Output the [X, Y] coordinate of the center of the cell containing the given text.  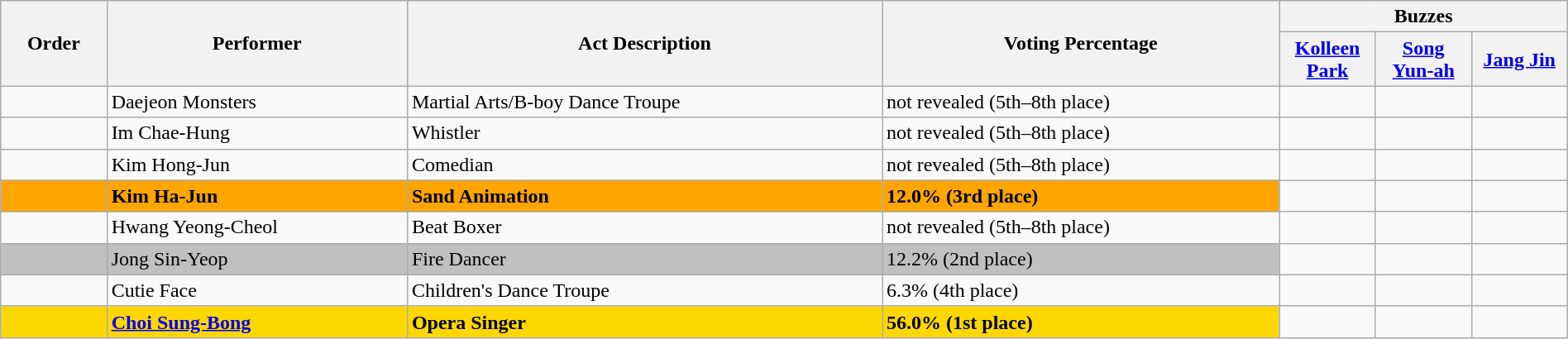
Kim Hong-Jun [256, 165]
Comedian [644, 165]
Hwang Yeong-Cheol [256, 227]
Order [54, 43]
Choi Sung-Bong [256, 322]
Cutie Face [256, 290]
Act Description [644, 43]
Daejeon Monsters [256, 102]
Kim Ha-Jun [256, 196]
Buzzes [1423, 17]
Fire Dancer [644, 259]
Performer [256, 43]
6.3% (4th place) [1080, 290]
Jang Jin [1519, 60]
Song Yun-ah [1423, 60]
Children's Dance Troupe [644, 290]
Whistler [644, 133]
Martial Arts/B-boy Dance Troupe [644, 102]
12.2% (2nd place) [1080, 259]
Sand Animation [644, 196]
56.0% (1st place) [1080, 322]
12.0% (3rd place) [1080, 196]
Im Chae-Hung [256, 133]
Beat Boxer [644, 227]
Voting Percentage [1080, 43]
Kolleen Park [1327, 60]
Jong Sin-Yeop [256, 259]
Opera Singer [644, 322]
